Identify which cell holds the provided text, then report its [X, Y] central coordinate. 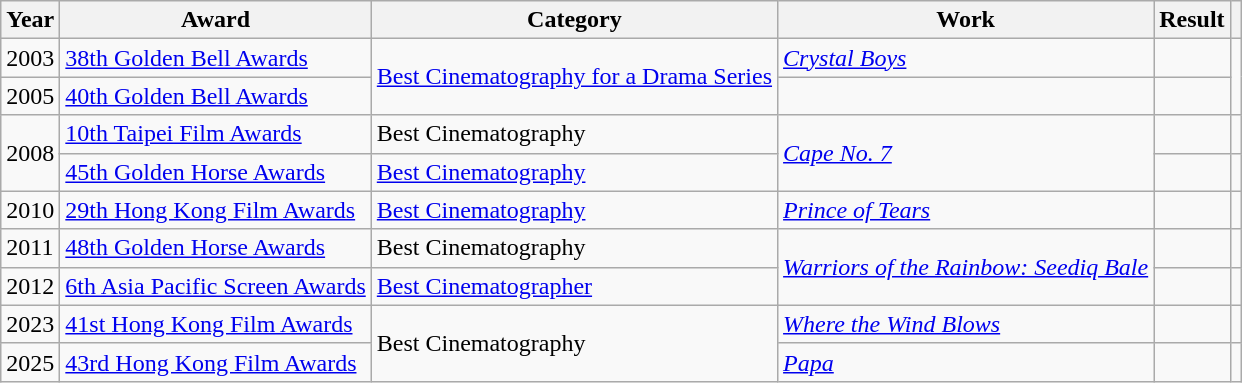
2025 [30, 362]
2012 [30, 286]
2005 [30, 96]
2008 [30, 153]
2011 [30, 248]
Warriors of the Rainbow: Seediq Bale [966, 267]
10th Taipei Film Awards [216, 134]
29th Hong Kong Film Awards [216, 210]
43rd Hong Kong Film Awards [216, 362]
48th Golden Horse Awards [216, 248]
Cape No. 7 [966, 153]
6th Asia Pacific Screen Awards [216, 286]
Papa [966, 362]
2010 [30, 210]
2023 [30, 324]
Crystal Boys [966, 58]
Prince of Tears [966, 210]
38th Golden Bell Awards [216, 58]
Best Cinematography for a Drama Series [574, 77]
Where the Wind Blows [966, 324]
45th Golden Horse Awards [216, 172]
Year [30, 20]
2003 [30, 58]
Category [574, 20]
40th Golden Bell Awards [216, 96]
41st Hong Kong Film Awards [216, 324]
Award [216, 20]
Result [1192, 20]
Best Cinematographer [574, 286]
Work [966, 20]
